Detect which cell encompasses the target text, then output its [X, Y] center coordinate. 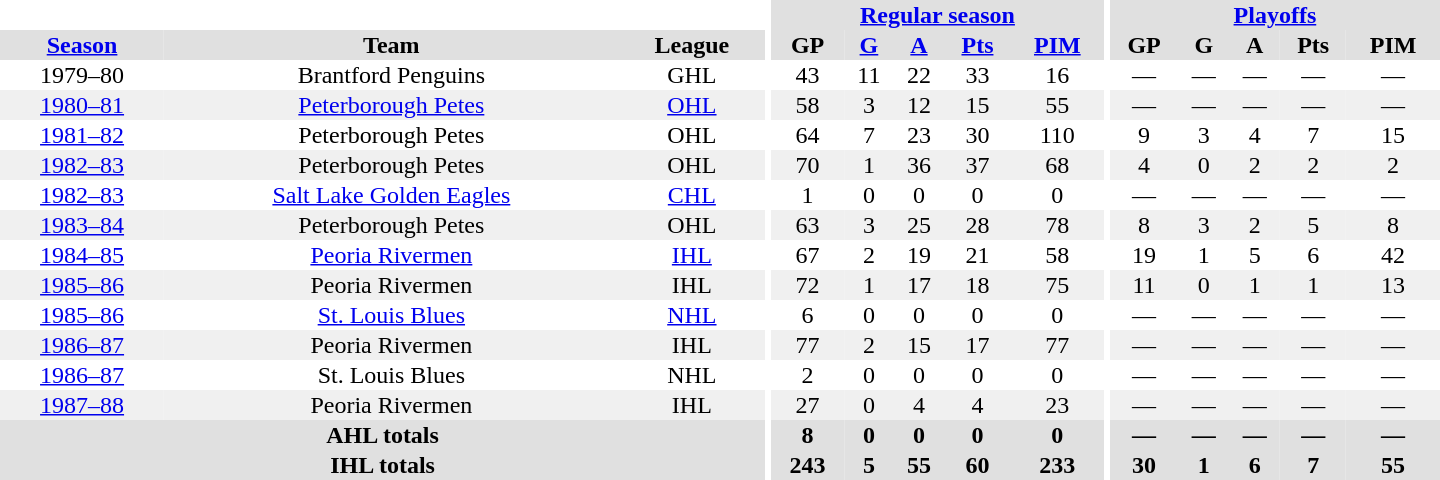
110 [1057, 135]
AHL totals [382, 435]
67 [808, 255]
1981–82 [82, 135]
12 [920, 105]
13 [1393, 285]
70 [808, 165]
1980–81 [82, 105]
25 [920, 225]
CHL [692, 195]
75 [1057, 285]
42 [1393, 255]
GHL [692, 75]
1983–84 [82, 225]
37 [977, 165]
Brantford Penguins [391, 75]
Team [391, 45]
1987–88 [82, 405]
233 [1057, 465]
IHL totals [382, 465]
36 [920, 165]
1979–80 [82, 75]
28 [977, 225]
68 [1057, 165]
Playoffs [1275, 15]
1984–85 [82, 255]
243 [808, 465]
League [692, 45]
78 [1057, 225]
Season [82, 45]
27 [808, 405]
72 [808, 285]
43 [808, 75]
60 [977, 465]
63 [808, 225]
16 [1057, 75]
22 [920, 75]
33 [977, 75]
Regular season [938, 15]
9 [1144, 135]
18 [977, 285]
64 [808, 135]
21 [977, 255]
Salt Lake Golden Eagles [391, 195]
